Determine the (x, y) coordinate at the center of the cell enclosing the given text.  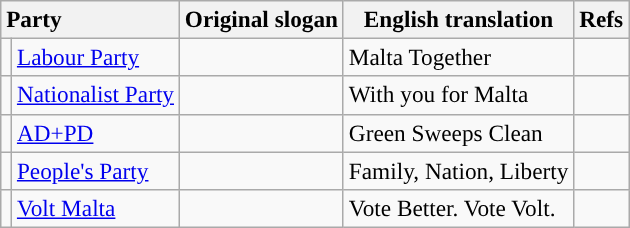
Green Sweeps Clean (458, 133)
Original slogan (261, 19)
People's Party (96, 170)
Party (90, 19)
Refs (602, 19)
With you for Malta (458, 95)
Nationalist Party (96, 95)
Volt Malta (96, 208)
English translation (458, 19)
Malta Together (458, 57)
Labour Party (96, 57)
Vote Better. Vote Volt. (458, 208)
AD+PD (96, 133)
Family, Nation, Liberty (458, 170)
